Output the [x, y] coordinate of the center of the cell containing the given text.  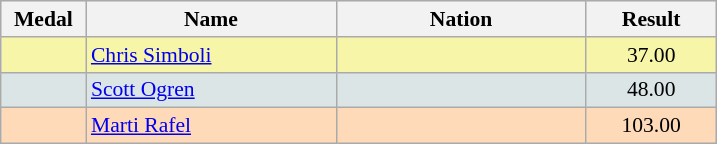
Scott Ogren [211, 90]
37.00 [651, 55]
Name [211, 19]
Marti Rafel [211, 126]
Result [651, 19]
Nation [461, 19]
Medal [44, 19]
103.00 [651, 126]
48.00 [651, 90]
Chris Simboli [211, 55]
